Find where the given text appears and provide that cell's center as [x, y] coordinate. 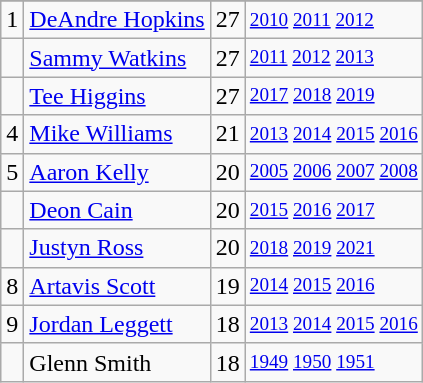
Deon Cain [117, 210]
2011 2012 2013 [334, 58]
2010 2011 2012 [334, 20]
8 [12, 286]
4 [12, 134]
19 [228, 286]
Tee Higgins [117, 96]
2014 2015 2016 [334, 286]
21 [228, 134]
9 [12, 324]
Mike Williams [117, 134]
2015 2016 2017 [334, 210]
2018 2019 2021 [334, 248]
1 [12, 20]
Aaron Kelly [117, 172]
1949 1950 1951 [334, 362]
DeAndre Hopkins [117, 20]
2017 2018 2019 [334, 96]
Jordan Leggett [117, 324]
Justyn Ross [117, 248]
Glenn Smith [117, 362]
5 [12, 172]
Artavis Scott [117, 286]
Sammy Watkins [117, 58]
2005 2006 2007 2008 [334, 172]
